Pinpoint the cell where the given text exists, returning its [X, Y] midpoint coordinate. 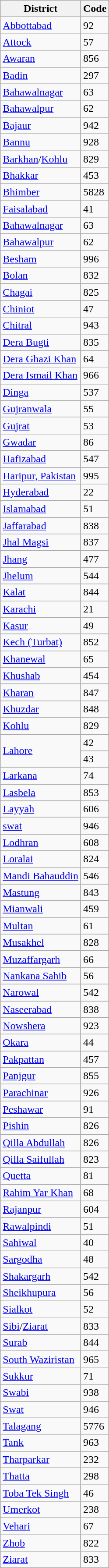
Khushab [41, 676]
46 [95, 1493]
459 [95, 909]
Dera Ismail Khan [41, 375]
Hyderabad [41, 492]
Rahim Yar Khan [41, 1193]
Qilla Saifullah [41, 1159]
Awaran [41, 59]
Qilla Abdullah [41, 1143]
Swat [41, 1409]
298 [95, 1476]
Abbottabad [41, 25]
Parachinar [41, 1093]
Larkana [41, 776]
232 [95, 1459]
477 [95, 559]
Gujrat [41, 425]
71 [95, 1376]
Tank [41, 1443]
837 [95, 542]
822 [95, 1543]
Surab [41, 1343]
Barkhan/Kohlu [41, 159]
swat [41, 826]
Besham [41, 259]
43 [95, 759]
Umerkot [41, 1509]
41 [95, 209]
938 [95, 1393]
44 [95, 1043]
965 [95, 1359]
21 [95, 609]
Sibi/Ziarat [41, 1326]
Sialkot [41, 1310]
Bhimber [41, 192]
942 [95, 125]
68 [95, 1193]
Bolan [41, 276]
996 [95, 259]
923 [95, 1026]
Sahiwal [41, 1242]
Dera Ghazi Khan [41, 359]
Loralai [41, 859]
86 [95, 442]
Chiniot [41, 309]
Islamabad [41, 509]
Layyah [41, 809]
5776 [95, 1426]
853 [95, 793]
Hafizabad [41, 459]
48 [95, 1259]
81 [95, 1176]
Kharan [41, 692]
53 [95, 425]
544 [95, 576]
966 [95, 375]
67 [95, 1526]
852 [95, 642]
Nankana Sahib [41, 976]
Tharparkar [41, 1459]
Faisalabad [41, 209]
Quetta [41, 1176]
Lasbela [41, 793]
Peshawar [41, 1109]
Chagai [41, 292]
Kasur [41, 626]
Rawalpindi [41, 1226]
825 [95, 292]
Dera Bugti [41, 342]
Lodhran [41, 842]
823 [95, 1159]
Bajaur [41, 125]
Jhang [41, 559]
843 [95, 892]
Jhelum [41, 576]
Musakhel [41, 942]
Nowshera [41, 1026]
Sukkur [41, 1376]
Rajanpur [41, 1209]
Kalat [41, 592]
64 [95, 359]
Muzaffargarh [41, 959]
91 [95, 1109]
Shakargarh [41, 1276]
847 [95, 692]
22 [95, 492]
Khuzdar [41, 709]
92 [95, 25]
297 [95, 75]
824 [95, 859]
Jaffarabad [41, 526]
49 [95, 626]
66 [95, 959]
Mastung [41, 892]
Badin [41, 75]
Zhob [41, 1543]
Kohlu [41, 726]
926 [95, 1093]
Jhal Magsi [41, 542]
Attock [41, 42]
855 [95, 1076]
943 [95, 326]
963 [95, 1443]
Mianwali [41, 909]
Kech (Turbat) [41, 642]
52 [95, 1310]
61 [95, 926]
Naseerabad [41, 1009]
Dinga [41, 392]
Mandi Bahauddin [41, 876]
District [41, 9]
Swabi [41, 1393]
Vehari [41, 1526]
Talagang [41, 1426]
608 [95, 842]
454 [95, 676]
Bhakkar [41, 175]
537 [95, 392]
57 [95, 42]
Pakpattan [41, 1059]
457 [95, 1059]
Sheikhupura [41, 1293]
40 [95, 1242]
995 [95, 475]
Karachi [41, 609]
Ziarat [41, 1560]
47 [95, 309]
Toba Tek Singh [41, 1493]
546 [95, 876]
Haripur, Pakistan [41, 475]
Khanewal [41, 659]
Gwadar [41, 442]
848 [95, 709]
828 [95, 942]
Okara [41, 1043]
453 [95, 175]
5828 [95, 192]
65 [95, 659]
Thatta [41, 1476]
Multan [41, 926]
South Waziristan [41, 1359]
Panjgur [41, 1076]
606 [95, 809]
Pishin [41, 1126]
604 [95, 1209]
55 [95, 409]
74 [95, 776]
Gujranwala [41, 409]
Narowal [41, 992]
42 [95, 743]
Lahore [41, 751]
832 [95, 276]
238 [95, 1509]
Sargodha [41, 1259]
928 [95, 142]
Chitral [41, 326]
Code [95, 9]
Bannu [41, 142]
547 [95, 459]
835 [95, 342]
856 [95, 59]
